Locate the cell with the specified text and output its [X, Y] center coordinate. 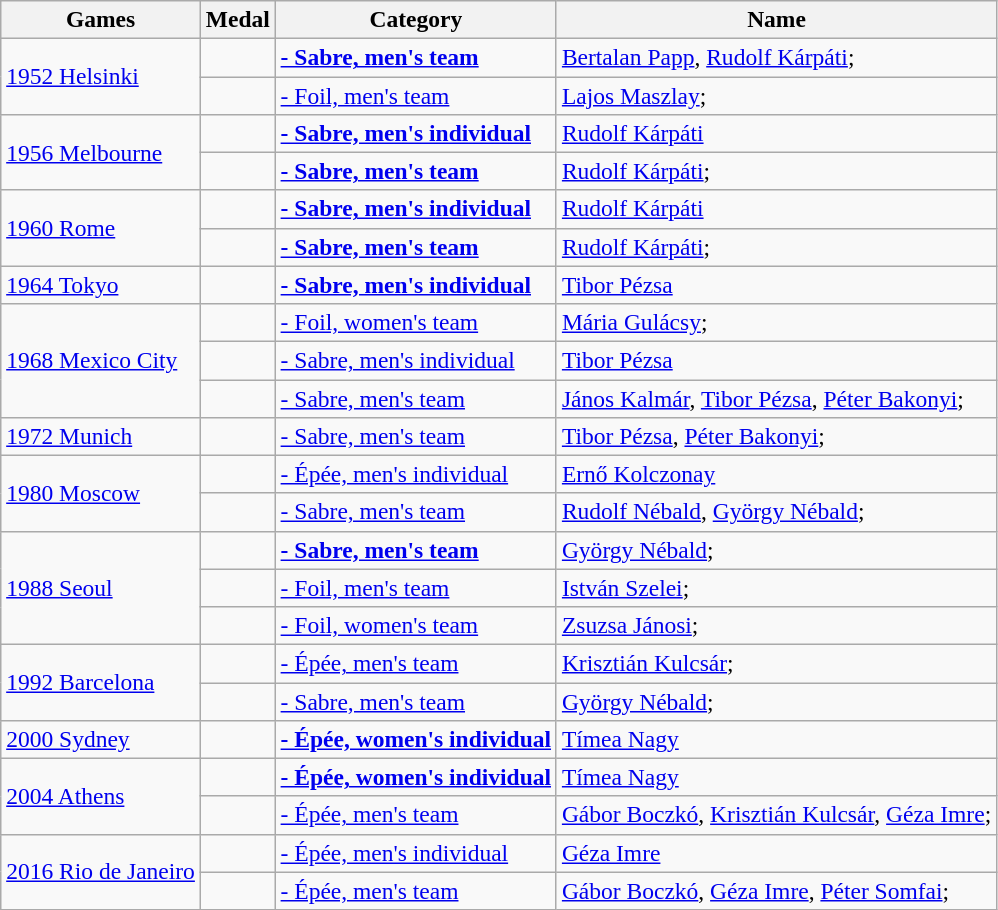
János Kalmár, Tibor Pézsa, Péter Bakonyi; [776, 398]
Rudolf Nébald, György Nébald; [776, 512]
1964 Tokyo [101, 285]
Gábor Boczkó, Géza Imre, Péter Somfai; [776, 891]
Krisztián Kulcsár; [776, 663]
Lajos Maszlay; [776, 95]
Category [416, 19]
Ernő Kolczonay [776, 474]
1980 Moscow [101, 493]
Tibor Pézsa, Péter Bakonyi; [776, 436]
1952 Helsinki [101, 76]
Name [776, 19]
Gábor Boczkó, Krisztián Kulcsár, Géza Imre; [776, 815]
Games [101, 19]
1972 Munich [101, 436]
Géza Imre [776, 853]
Mária Gulácsy; [776, 322]
2004 Athens [101, 796]
2000 Sydney [101, 739]
1968 Mexico City [101, 360]
1956 Melbourne [101, 152]
2016 Rio de Janeiro [101, 872]
1988 Seoul [101, 588]
István Szelei; [776, 588]
Medal [238, 19]
Bertalan Papp, Rudolf Kárpáti; [776, 57]
Zsuzsa Jánosi; [776, 625]
1992 Barcelona [101, 682]
1960 Rome [101, 228]
